Detect which cell encompasses the target text, then output its (x, y) center coordinate. 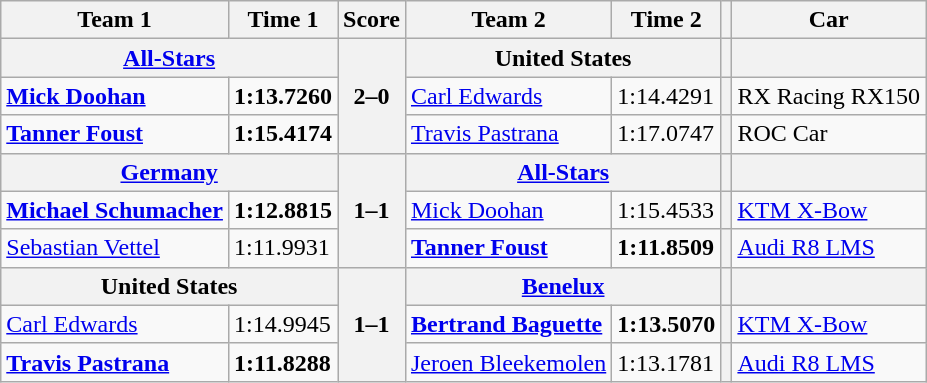
1:15.4533 (666, 210)
1:13.7260 (282, 96)
Car (829, 20)
Time 2 (666, 20)
1:13.1781 (666, 362)
1:17.0747 (666, 134)
1:11.8509 (666, 248)
RX Racing RX150 (829, 96)
1:14.4291 (666, 96)
Bertrand Baguette (508, 324)
Score (372, 20)
Jeroen Bleekemolen (508, 362)
Germany (170, 172)
1:14.9945 (282, 324)
Sebastian Vettel (115, 248)
2–0 (372, 96)
1:11.9931 (282, 248)
1:11.8288 (282, 362)
Michael Schumacher (115, 210)
1:15.4174 (282, 134)
1:12.8815 (282, 210)
1:13.5070 (666, 324)
ROC Car (829, 134)
Benelux (562, 286)
Team 2 (508, 20)
Team 1 (115, 20)
Time 1 (282, 20)
